For the text-containing cell, return its midpoint in [X, Y] coordinate format. 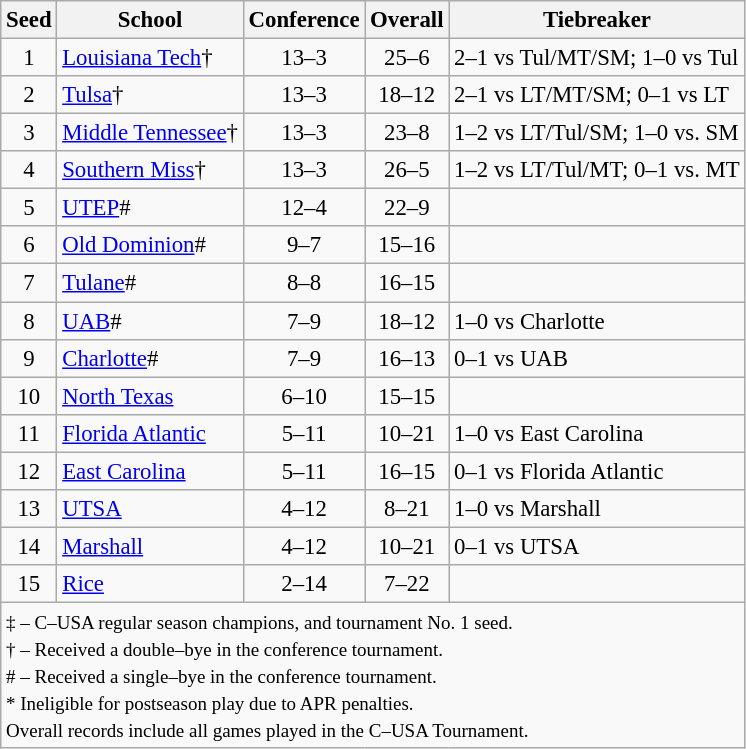
1–0 vs East Carolina [597, 433]
1–0 vs Charlotte [597, 321]
25–6 [407, 58]
Florida Atlantic [150, 433]
Marshall [150, 546]
Rice [150, 584]
Southern Miss† [150, 170]
12–4 [304, 208]
2–1 vs Tul/MT/SM; 1–0 vs Tul [597, 58]
1–2 vs LT/Tul/SM; 1–0 vs. SM [597, 133]
UAB# [150, 321]
23–8 [407, 133]
8–21 [407, 509]
Louisiana Tech† [150, 58]
6–10 [304, 396]
1–2 vs LT/Tul/MT; 0–1 vs. MT [597, 170]
1–0 vs Marshall [597, 509]
10 [29, 396]
9 [29, 358]
UTEP# [150, 208]
7–22 [407, 584]
26–5 [407, 170]
1 [29, 58]
5 [29, 208]
Charlotte# [150, 358]
2–1 vs LT/MT/SM; 0–1 vs LT [597, 95]
16–13 [407, 358]
22–9 [407, 208]
Seed [29, 20]
12 [29, 471]
Conference [304, 20]
15–15 [407, 396]
Overall [407, 20]
Tiebreaker [597, 20]
2 [29, 95]
Tulane# [150, 283]
11 [29, 433]
3 [29, 133]
0–1 vs Florida Atlantic [597, 471]
8–8 [304, 283]
Old Dominion# [150, 245]
School [150, 20]
East Carolina [150, 471]
8 [29, 321]
0–1 vs UAB [597, 358]
7 [29, 283]
15–16 [407, 245]
0–1 vs UTSA [597, 546]
6 [29, 245]
2–14 [304, 584]
13 [29, 509]
Middle Tennessee† [150, 133]
UTSA [150, 509]
4 [29, 170]
9–7 [304, 245]
14 [29, 546]
North Texas [150, 396]
Tulsa† [150, 95]
15 [29, 584]
